Extract the [X, Y] coordinate from the center of the cell holding the provided text.  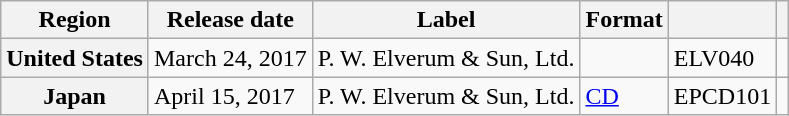
Release date [230, 20]
EPCD101 [722, 96]
CD [624, 96]
Region [75, 20]
ELV040 [722, 58]
Format [624, 20]
Japan [75, 96]
April 15, 2017 [230, 96]
United States [75, 58]
March 24, 2017 [230, 58]
Label [446, 20]
